Detect which cell encompasses the target text, then output its (X, Y) center coordinate. 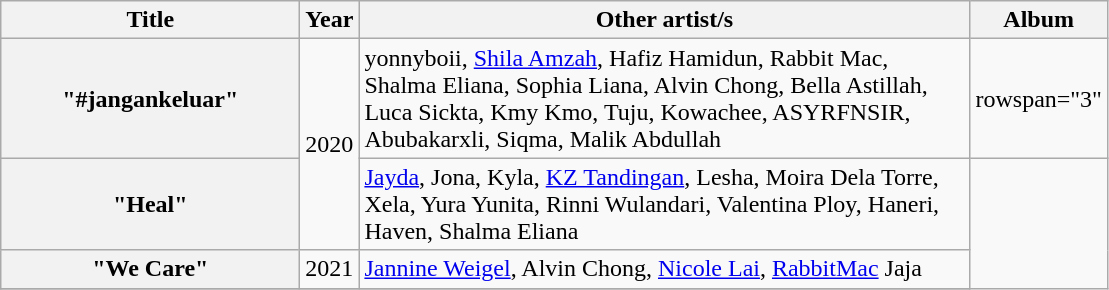
Year (330, 20)
Album (1039, 20)
"Heal" (150, 204)
Jayda, Jona, Kyla, KZ Tandingan, Lesha, Moira Dela Torre, Xela, Yura Yunita, Rinni Wulandari, Valentina Ploy, Haneri, Haven, Shalma Eliana (664, 204)
"We Care" (150, 269)
2020 (330, 144)
Title (150, 20)
Other artist/s (664, 20)
rowspan="3" (1039, 98)
Jannine Weigel, Alvin Chong, Nicole Lai, RabbitMac Jaja (664, 269)
2021 (330, 269)
"#jangankeluar" (150, 98)
